Output the (x, y) coordinate of the center of the cell containing the given text.  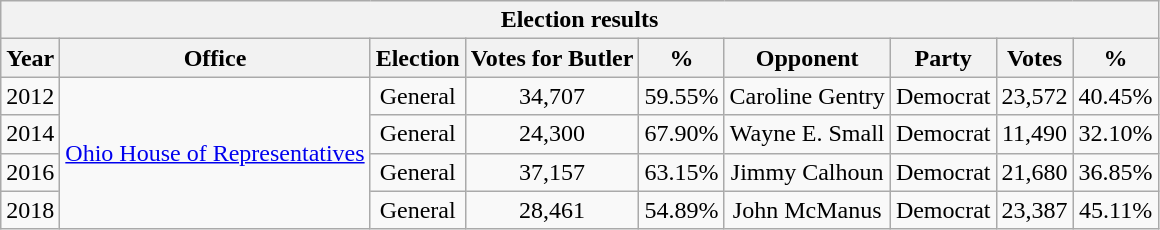
23,572 (1034, 96)
28,461 (552, 210)
Election results (580, 20)
24,300 (552, 134)
40.45% (1116, 96)
63.15% (682, 172)
Party (943, 58)
34,707 (552, 96)
Office (215, 58)
37,157 (552, 172)
2018 (30, 210)
45.11% (1116, 210)
Election (418, 58)
Opponent (807, 58)
54.89% (682, 210)
Ohio House of Representatives (215, 153)
Year (30, 58)
59.55% (682, 96)
21,680 (1034, 172)
Jimmy Calhoun (807, 172)
Votes for Butler (552, 58)
Votes (1034, 58)
2014 (30, 134)
11,490 (1034, 134)
2016 (30, 172)
2012 (30, 96)
36.85% (1116, 172)
67.90% (682, 134)
23,387 (1034, 210)
Wayne E. Small (807, 134)
32.10% (1116, 134)
Caroline Gentry (807, 96)
John McManus (807, 210)
